Find where the given text appears and provide that cell's center as (X, Y) coordinate. 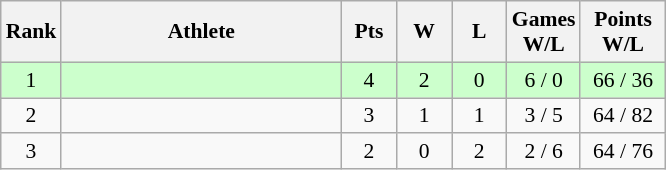
2 / 6 (544, 152)
Rank (32, 32)
Pts (368, 32)
6 / 0 (544, 80)
PointsW/L (622, 32)
66 / 36 (622, 80)
W (424, 32)
64 / 82 (622, 116)
L (480, 32)
64 / 76 (622, 152)
3 / 5 (544, 116)
GamesW/L (544, 32)
Athlete (201, 32)
4 (368, 80)
